From the cell containing the given text, extract its center point as (X, Y) coordinate. 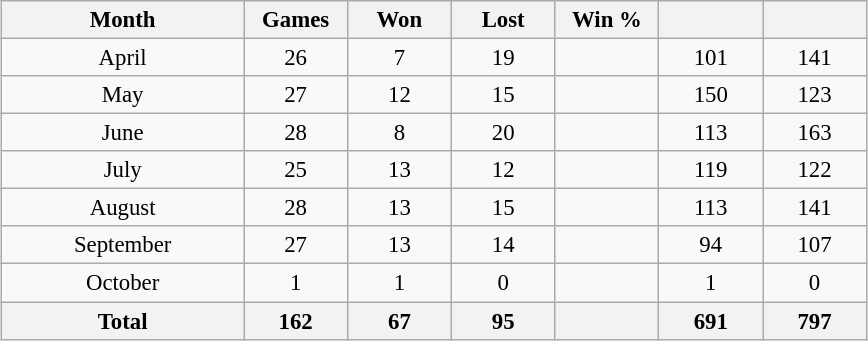
19 (503, 58)
Total (123, 321)
691 (711, 321)
94 (711, 245)
797 (815, 321)
Lost (503, 20)
8 (399, 133)
163 (815, 133)
150 (711, 95)
Games (296, 20)
Win % (607, 20)
122 (815, 170)
26 (296, 58)
14 (503, 245)
July (123, 170)
October (123, 283)
123 (815, 95)
20 (503, 133)
107 (815, 245)
Month (123, 20)
September (123, 245)
August (123, 208)
June (123, 133)
25 (296, 170)
101 (711, 58)
95 (503, 321)
119 (711, 170)
7 (399, 58)
May (123, 95)
April (123, 58)
162 (296, 321)
Won (399, 20)
67 (399, 321)
